Pinpoint the cell where the given text exists, returning its (x, y) midpoint coordinate. 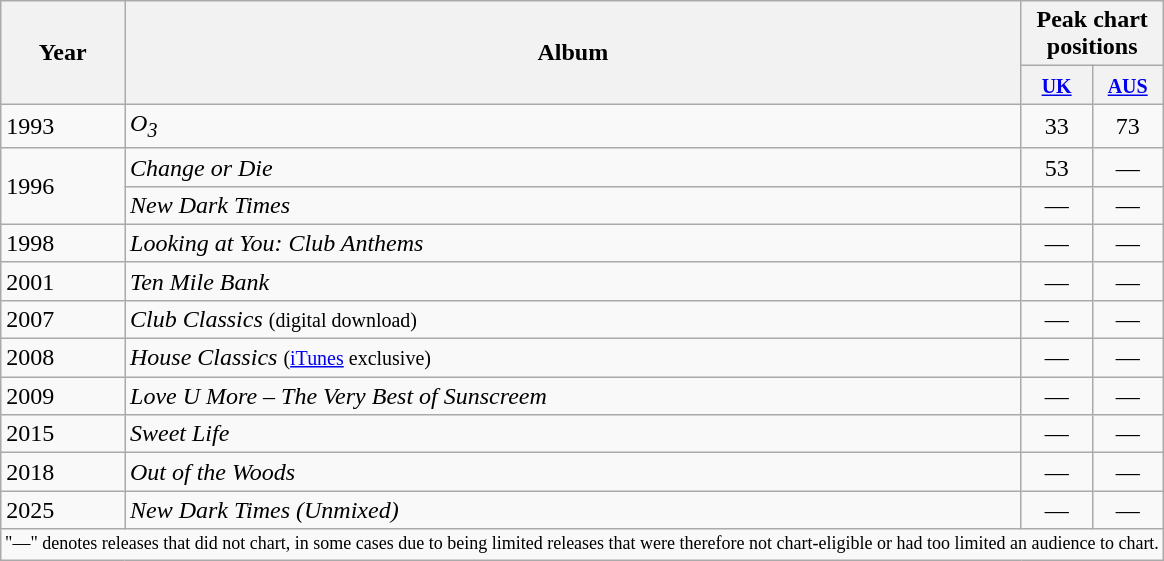
Looking at You: Club Anthems (572, 243)
House Classics (iTunes exclusive) (572, 358)
2025 (63, 510)
New Dark Times (Unmixed) (572, 510)
Change or Die (572, 167)
1996 (63, 186)
Ten Mile Bank (572, 281)
2018 (63, 472)
2007 (63, 319)
2008 (63, 358)
2009 (63, 396)
Year (63, 52)
Sweet Life (572, 434)
Out of the Woods (572, 472)
New Dark Times (572, 205)
Club Classics (digital download) (572, 319)
33 (1056, 126)
Album (572, 52)
2001 (63, 281)
Peak chart positions (1092, 34)
UK (1056, 85)
2015 (63, 434)
53 (1056, 167)
1993 (63, 126)
AUS (1128, 85)
73 (1128, 126)
1998 (63, 243)
O3 (572, 126)
Love U More – The Very Best of Sunscreem (572, 396)
